Find where the given text appears and provide that cell's center as [x, y] coordinate. 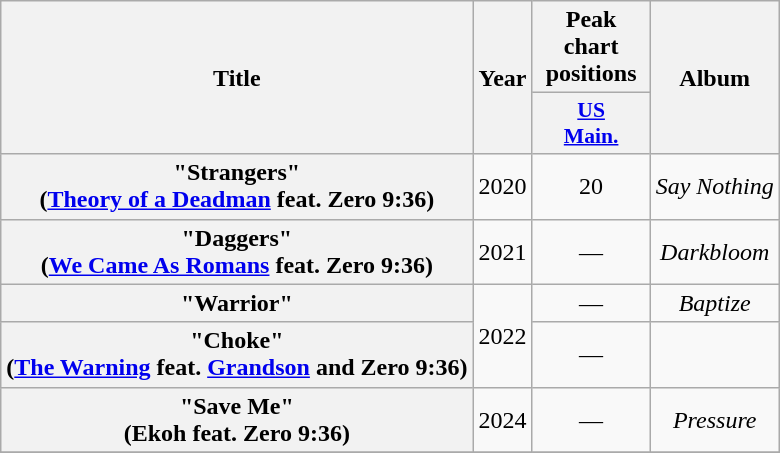
2020 [502, 186]
20 [591, 186]
Title [237, 78]
Pressure [714, 420]
USMain. [591, 124]
"Strangers"(Theory of a Deadman feat. Zero 9:36) [237, 186]
"Choke"(The Warning feat. Grandson and Zero 9:36) [237, 354]
Baptize [714, 303]
Darkbloom [714, 252]
Year [502, 78]
"Daggers"(We Came As Romans feat. Zero 9:36) [237, 252]
"Save Me"(Ekoh feat. Zero 9:36) [237, 420]
Peak chart positions [591, 47]
Album [714, 78]
2024 [502, 420]
2021 [502, 252]
Say Nothing [714, 186]
"Warrior" [237, 303]
2022 [502, 336]
